Scan for the cell matching the given text and deliver its (x, y) coordinate at center. 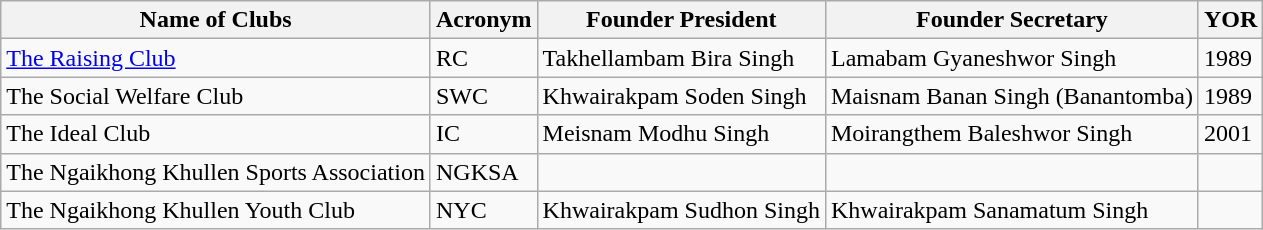
Moirangthem Baleshwor Singh (1012, 134)
NYC (484, 210)
Meisnam Modhu Singh (681, 134)
Takhellambam Bira Singh (681, 58)
The Ideal Club (216, 134)
Khwairakpam Soden Singh (681, 96)
YOR (1230, 20)
Acronym (484, 20)
The Ngaikhong Khullen Youth Club (216, 210)
The Ngaikhong Khullen Sports Association (216, 172)
Maisnam Banan Singh (Banantomba) (1012, 96)
Founder President (681, 20)
2001 (1230, 134)
RC (484, 58)
The Raising Club (216, 58)
Khwairakpam Sudhon Singh (681, 210)
IC (484, 134)
Lamabam Gyaneshwor Singh (1012, 58)
Khwairakpam Sanamatum Singh (1012, 210)
The Social Welfare Club (216, 96)
Name of Clubs (216, 20)
NGKSA (484, 172)
Founder Secretary (1012, 20)
SWC (484, 96)
